Search for the cell housing the specified text and yield its (X, Y) center coordinate. 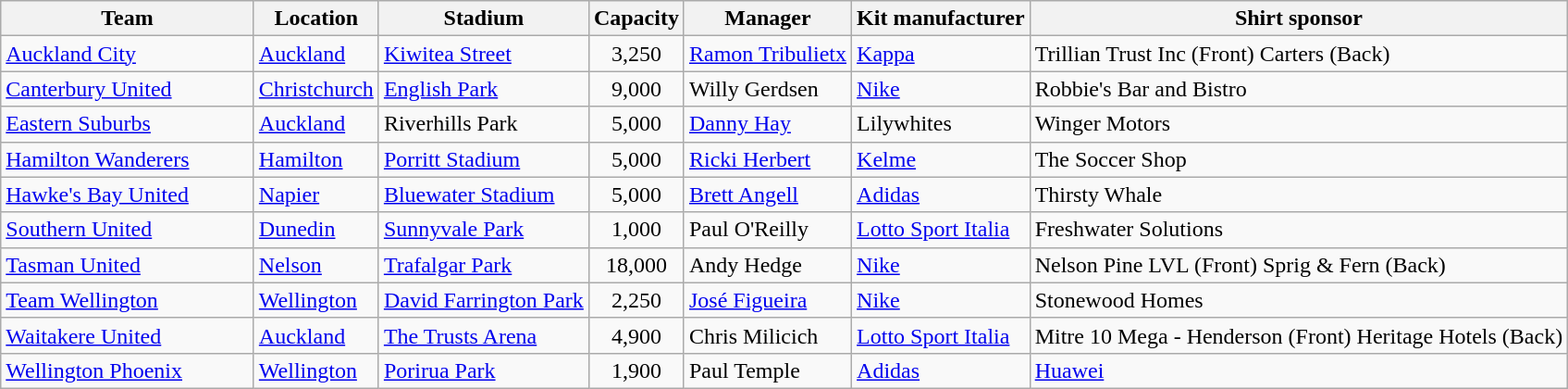
José Figueira (768, 300)
Canterbury United (128, 89)
Stonewood Homes (1299, 300)
Huawei (1299, 370)
Napier (316, 194)
Manager (768, 19)
Willy Gerdsen (768, 89)
Dunedin (316, 230)
Hawke's Bay United (128, 194)
Waitakere United (128, 335)
1,000 (636, 230)
English Park (483, 89)
1,900 (636, 370)
The Trusts Arena (483, 335)
Kiwitea Street (483, 54)
Wellington Phoenix (128, 370)
David Farrington Park (483, 300)
The Soccer Shop (1299, 159)
Riverhills Park (483, 124)
Southern United (128, 230)
4,900 (636, 335)
Lilywhites (942, 124)
Mitre 10 Mega - Henderson (Front) Heritage Hotels (Back) (1299, 335)
Porirua Park (483, 370)
Eastern Suburbs (128, 124)
Freshwater Solutions (1299, 230)
Auckland City (128, 54)
Stadium (483, 19)
Trafalgar Park (483, 265)
Shirt sponsor (1299, 19)
9,000 (636, 89)
Hamilton Wanderers (128, 159)
Team (128, 19)
Ricki Herbert (768, 159)
Nelson Pine LVL (Front) Sprig & Fern (Back) (1299, 265)
Paul O'Reilly (768, 230)
Team Wellington (128, 300)
Tasman United (128, 265)
Andy Hedge (768, 265)
Danny Hay (768, 124)
Kelme (942, 159)
Nelson (316, 265)
Capacity (636, 19)
Trillian Trust Inc (Front) Carters (Back) (1299, 54)
Paul Temple (768, 370)
Winger Motors (1299, 124)
18,000 (636, 265)
Porritt Stadium (483, 159)
Bluewater Stadium (483, 194)
Location (316, 19)
Chris Milicich (768, 335)
Robbie's Bar and Bistro (1299, 89)
Kit manufacturer (942, 19)
Hamilton (316, 159)
Sunnyvale Park (483, 230)
Brett Angell (768, 194)
Ramon Tribulietx (768, 54)
3,250 (636, 54)
2,250 (636, 300)
Christchurch (316, 89)
Kappa (942, 54)
Thirsty Whale (1299, 194)
